Provide the [x, y] coordinate of the cell's center where the given text is located.  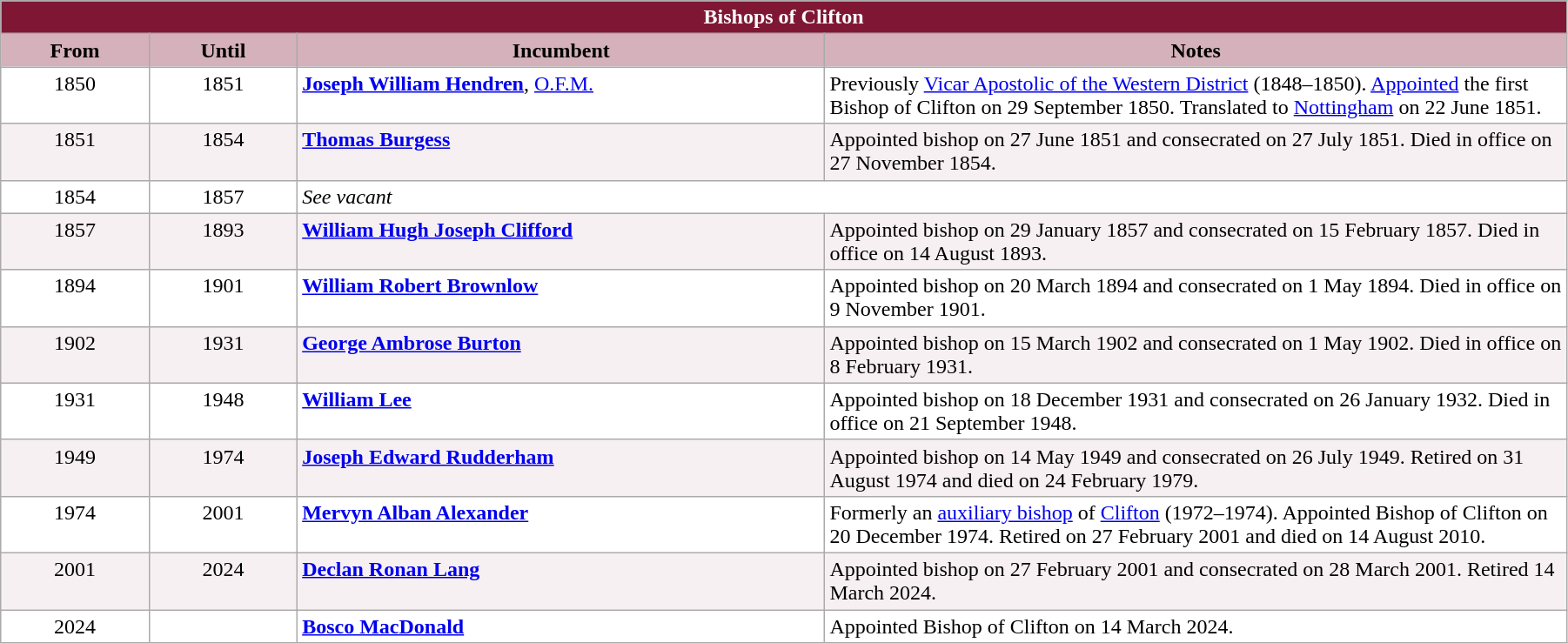
Bishops of Clifton [784, 17]
Appointed bishop on 14 May 1949 and consecrated on 26 July 1949. Retired on 31 August 1974 and died on 24 February 1979. [1196, 468]
Bosco MacDonald [561, 626]
Declan Ronan Lang [561, 581]
Notes [1196, 50]
Appointed bishop on 20 March 1894 and consecrated on 1 May 1894. Died in office on 9 November 1901. [1196, 298]
Until [223, 50]
Appointed bishop on 27 June 1851 and consecrated on 27 July 1851. Died in office on 27 November 1854. [1196, 151]
Joseph William Hendren, O.F.M. [561, 96]
Appointed bishop on 15 March 1902 and consecrated on 1 May 1902. Died in office on 8 February 1931. [1196, 355]
1948 [223, 411]
See vacant [933, 197]
Thomas Burgess [561, 151]
1850 [75, 96]
William Lee [561, 411]
George Ambrose Burton [561, 355]
Appointed bishop on 18 December 1931 and consecrated on 26 January 1932. Died in office on 21 September 1948. [1196, 411]
Mervyn Alban Alexander [561, 524]
1902 [75, 355]
Incumbent [561, 50]
Appointed bishop on 29 January 1857 and consecrated on 15 February 1857. Died in office on 14 August 1893. [1196, 242]
Appointed Bishop of Clifton on 14 March 2024. [1196, 626]
From [75, 50]
Appointed bishop on 27 February 2001 and consecrated on 28 March 2001. Retired 14 March 2024. [1196, 581]
William Hugh Joseph Clifford [561, 242]
William Robert Brownlow [561, 298]
1894 [75, 298]
1949 [75, 468]
1901 [223, 298]
Joseph Edward Rudderham [561, 468]
1893 [223, 242]
